For the text-containing cell, return its midpoint in (x, y) coordinate format. 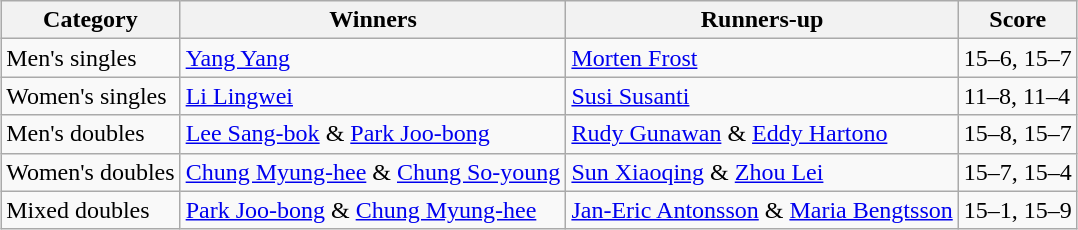
Chung Myung-hee & Chung So-young (373, 172)
Score (1018, 20)
Runners-up (762, 20)
Category (90, 20)
15–6, 15–7 (1018, 58)
Yang Yang (373, 58)
Winners (373, 20)
Women's singles (90, 96)
Jan-Eric Antonsson & Maria Bengtsson (762, 210)
Morten Frost (762, 58)
Susi Susanti (762, 96)
Men's doubles (90, 134)
Li Lingwei (373, 96)
Men's singles (90, 58)
Rudy Gunawan & Eddy Hartono (762, 134)
11–8, 11–4 (1018, 96)
15–7, 15–4 (1018, 172)
Lee Sang-bok & Park Joo-bong (373, 134)
15–8, 15–7 (1018, 134)
Mixed doubles (90, 210)
Sun Xiaoqing & Zhou Lei (762, 172)
Women's doubles (90, 172)
15–1, 15–9 (1018, 210)
Park Joo-bong & Chung Myung-hee (373, 210)
